Capture the cell that displays the provided text and extract its [x, y] central coordinate. 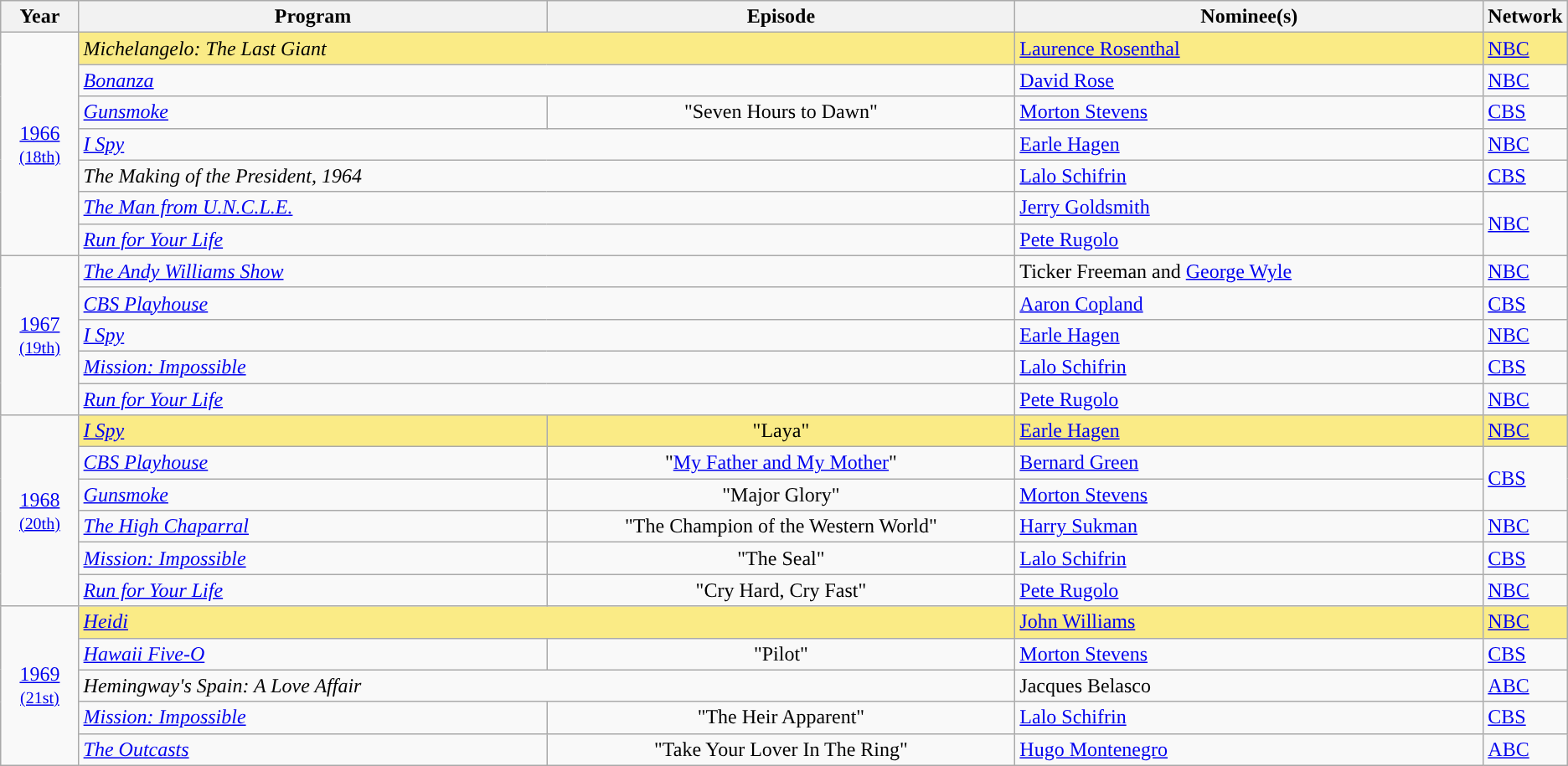
Aaron Copland [1250, 303]
Laurence Rosenthal [1250, 49]
The High Chaparral [313, 527]
"Pilot" [781, 654]
"My Father and My Mother" [781, 463]
The Making of the President, 1964 [547, 176]
Michelangelo: The Last Giant [547, 49]
1969(21st) [40, 686]
David Rose [1250, 80]
1968(20th) [40, 511]
The Outcasts [313, 749]
"Major Glory" [781, 495]
Nominee(s) [1250, 17]
Bernard Green [1250, 463]
Ticker Freeman and George Wyle [1250, 271]
The Man from U.N.C.L.E. [547, 208]
Hugo Montenegro [1250, 749]
"The Champion of the Western World" [781, 527]
Network [1525, 17]
Harry Sukman [1250, 527]
"The Heir Apparent" [781, 717]
Heidi [547, 622]
Jacques Belasco [1250, 686]
John Williams [1250, 622]
Year [40, 17]
Hawaii Five-O [313, 654]
Jerry Goldsmith [1250, 208]
"The Seal" [781, 558]
"Seven Hours to Dawn" [781, 112]
"Take Your Lover In The Ring" [781, 749]
Bonanza [547, 80]
"Laya" [781, 431]
Hemingway's Spain: A Love Affair [547, 686]
1966(18th) [40, 144]
Program [313, 17]
1967(19th) [40, 335]
The Andy Williams Show [547, 271]
"Cry Hard, Cry Fast" [781, 590]
Episode [781, 17]
